Identify which cell holds the provided text, then report its [X, Y] central coordinate. 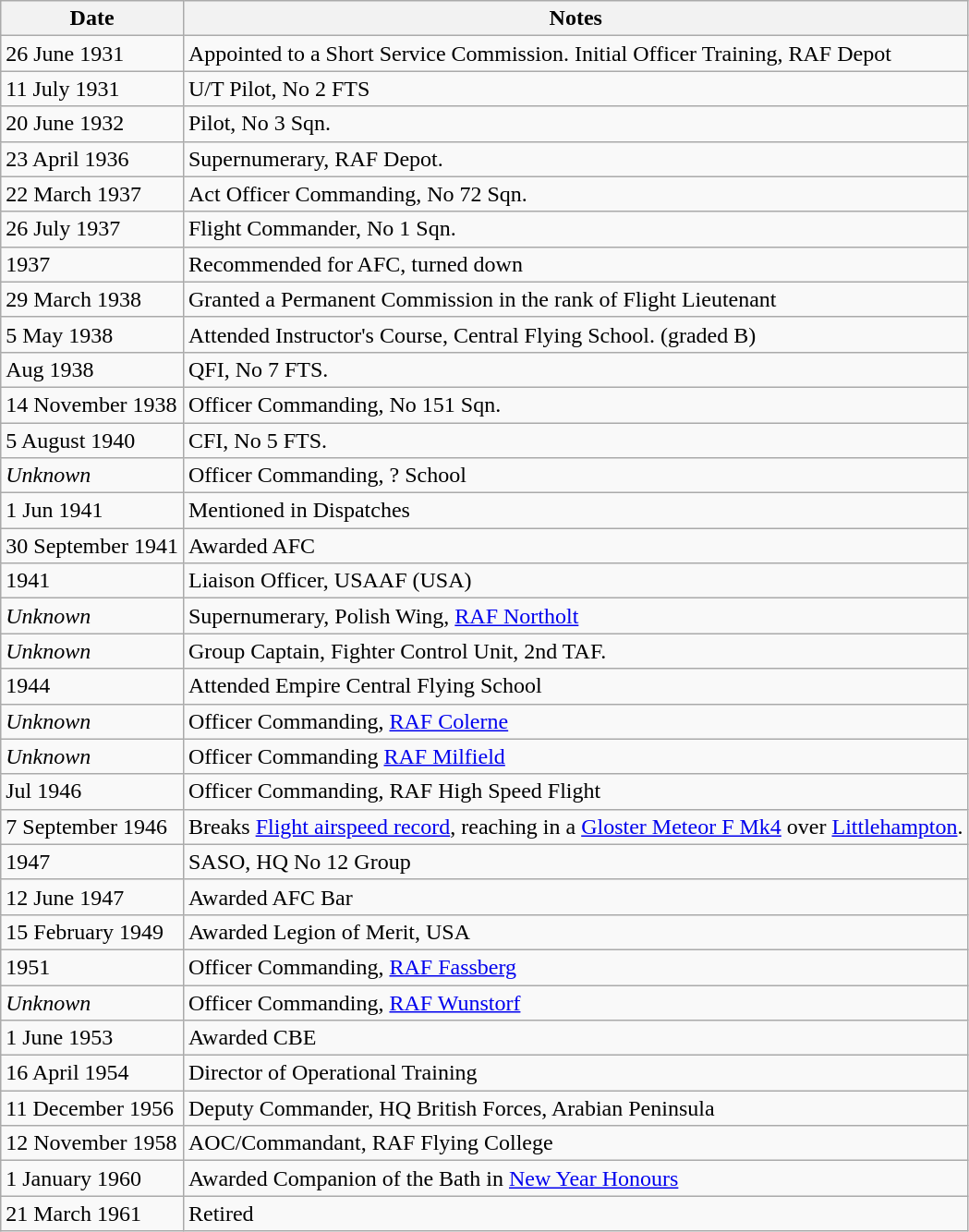
1 January 1960 [92, 1178]
Supernumerary, RAF Depot. [575, 159]
SASO, HQ No 12 Group [575, 862]
7 September 1946 [92, 827]
1944 [92, 686]
U/T Pilot, No 2 FTS [575, 89]
Flight Commander, No 1 Sqn. [575, 229]
1 June 1953 [92, 1038]
21 March 1961 [92, 1214]
30 September 1941 [92, 546]
Granted a Permanent Commission in the rank of Flight Lieutenant [575, 299]
26 July 1937 [92, 229]
Appointed to a Short Service Commission. Initial Officer Training, RAF Depot [575, 54]
1937 [92, 264]
16 April 1954 [92, 1073]
15 February 1949 [92, 932]
12 November 1958 [92, 1143]
1947 [92, 862]
Director of Operational Training [575, 1073]
11 December 1956 [92, 1108]
Recommended for AFC, turned down [575, 264]
20 June 1932 [92, 124]
26 June 1931 [92, 54]
Officer Commanding, RAF High Speed Flight [575, 791]
12 June 1947 [92, 897]
Liaison Officer, USAAF (USA) [575, 581]
Awarded Legion of Merit, USA [575, 932]
Officer Commanding, RAF Wunstorf [575, 1002]
Breaks Flight airspeed record, reaching in a Gloster Meteor F Mk4 over Littlehampton. [575, 827]
Officer Commanding, RAF Colerne [575, 721]
Attended Instructor's Course, Central Flying School. (graded B) [575, 334]
Officer Commanding, No 151 Sqn. [575, 405]
Aug 1938 [92, 369]
29 March 1938 [92, 299]
1 Jun 1941 [92, 511]
Jul 1946 [92, 791]
AOC/Commandant, RAF Flying College [575, 1143]
1941 [92, 581]
11 July 1931 [92, 89]
22 March 1937 [92, 194]
Attended Empire Central Flying School [575, 686]
Mentioned in Dispatches [575, 511]
CFI, No 5 FTS. [575, 441]
5 May 1938 [92, 334]
Officer Commanding RAF Milfield [575, 756]
Date [92, 18]
Notes [575, 18]
Awarded AFC [575, 546]
1951 [92, 967]
Awarded Companion of the Bath in New Year Honours [575, 1178]
Officer Commanding, ? School [575, 476]
Awarded AFC Bar [575, 897]
5 August 1940 [92, 441]
Officer Commanding, RAF Fassberg [575, 967]
Awarded CBE [575, 1038]
Retired [575, 1214]
QFI, No 7 FTS. [575, 369]
Deputy Commander, HQ British Forces, Arabian Peninsula [575, 1108]
Act Officer Commanding, No 72 Sqn. [575, 194]
14 November 1938 [92, 405]
Pilot, No 3 Sqn. [575, 124]
23 April 1936 [92, 159]
Supernumerary, Polish Wing, RAF Northolt [575, 616]
Group Captain, Fighter Control Unit, 2nd TAF. [575, 651]
